Determine the [X, Y] coordinate at the center of the cell enclosing the given text.  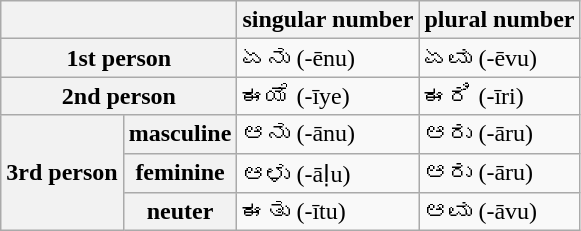
singular number [328, 20]
ಈತು (-ītu) [328, 212]
3rd person [62, 173]
feminine [180, 173]
ಆನು (-ānu) [328, 134]
ಈಯೆ (-īye) [328, 96]
neuter [180, 212]
ಆವು (-āvu) [500, 212]
1st person [119, 58]
ಆಳು (-āḷu) [328, 173]
ಏನು (-ēnu) [328, 58]
masculine [180, 134]
ಈರಿ (-īri) [500, 96]
ಏವು (-ēvu) [500, 58]
2nd person [119, 96]
plural number [500, 20]
